Identify which cell holds the provided text, then report its [X, Y] central coordinate. 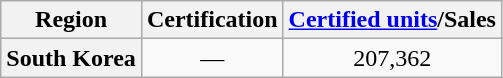
— [212, 58]
207,362 [392, 58]
Certified units/Sales [392, 20]
Region [72, 20]
Certification [212, 20]
South Korea [72, 58]
